Scan for the cell matching the given text and deliver its (X, Y) coordinate at center. 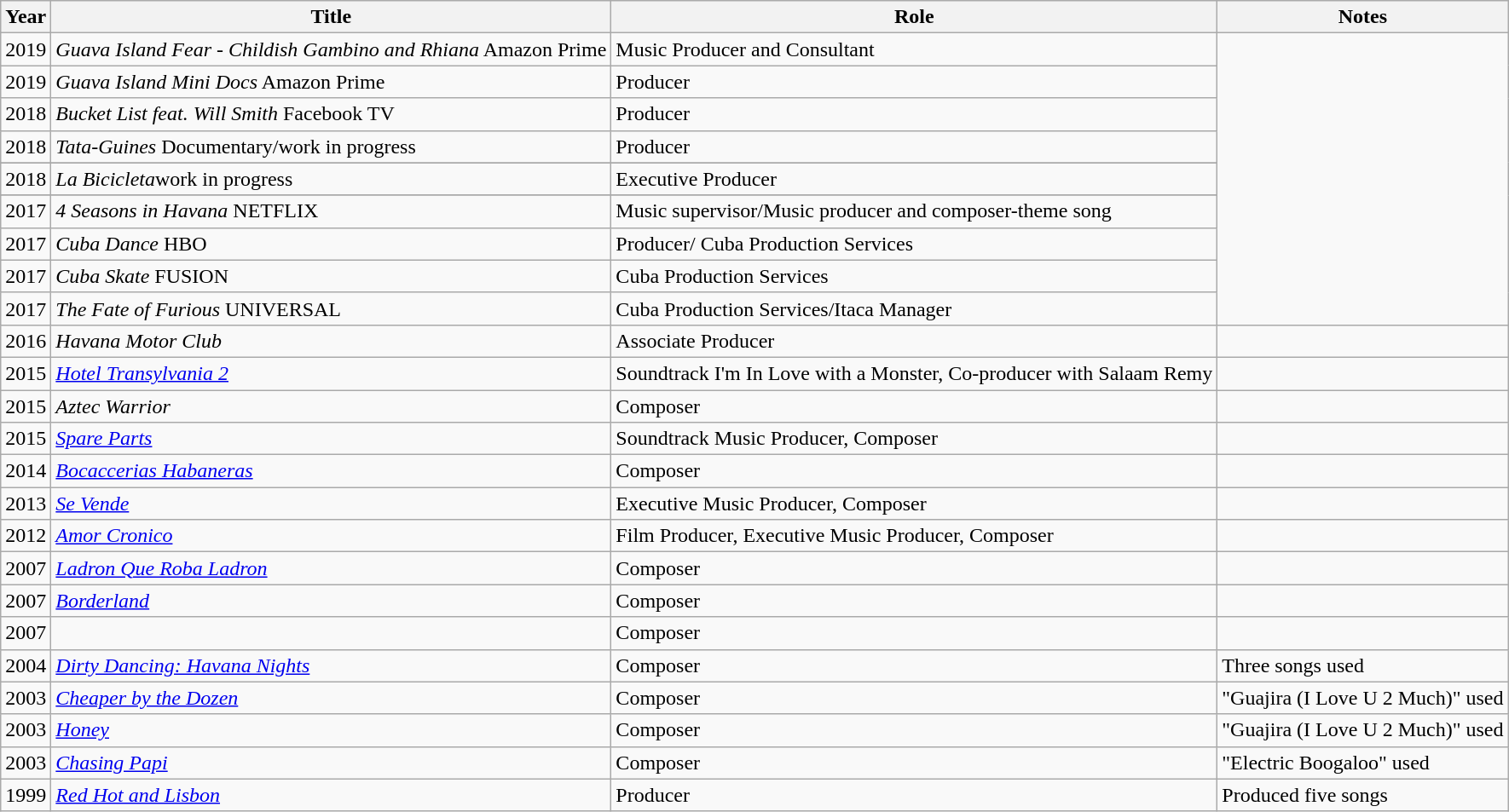
Hotel Transylvania 2 (331, 373)
Spare Parts (331, 439)
Title (331, 17)
The Fate of Furious UNIVERSAL (331, 308)
Amor Cronico (331, 536)
Tata-Guines Documentary/work in progress (331, 147)
Aztec Warrior (331, 406)
Film Producer, Executive Music Producer, Composer (914, 536)
2012 (26, 536)
Dirty Dancing: Havana Nights (331, 665)
Producer/ Cuba Production Services (914, 244)
Cuba Production Services (914, 276)
Chasing Papi (331, 763)
Music supervisor/Music producer and composer-theme song (914, 211)
Three songs used (1362, 665)
Guava Island Fear - Childish Gambino and Rhiana Amazon Prime (331, 49)
La Bicicletawork in progress (331, 179)
Ladron Que Roba Ladron (331, 568)
Bucket List feat. Will Smith Facebook TV (331, 114)
Notes (1362, 17)
Soundtrack I'm In Love with a Monster, Co-producer with Salaam Remy (914, 373)
Cheaper by the Dozen (331, 698)
"Electric Boogaloo" used (1362, 763)
Role (914, 17)
Associate Producer (914, 341)
Music Producer and Consultant (914, 49)
Borderland (331, 601)
Havana Motor Club (331, 341)
2014 (26, 471)
Guava Island Mini Docs Amazon Prime (331, 82)
Honey (331, 730)
2004 (26, 665)
Cuba Dance HBO (331, 244)
Red Hot and Lisbon (331, 795)
Soundtrack Music Producer, Composer (914, 439)
Cuba Skate FUSION (331, 276)
Executive Producer (914, 179)
Cuba Production Services/Itaca Manager (914, 308)
Executive Music Producer, Composer (914, 504)
Bocaccerias Habaneras (331, 471)
Se Vende (331, 504)
1999 (26, 795)
Year (26, 17)
Produced five songs (1362, 795)
2013 (26, 504)
4 Seasons in Havana NETFLIX (331, 211)
2016 (26, 341)
